Search for the cell housing the specified text and yield its [X, Y] center coordinate. 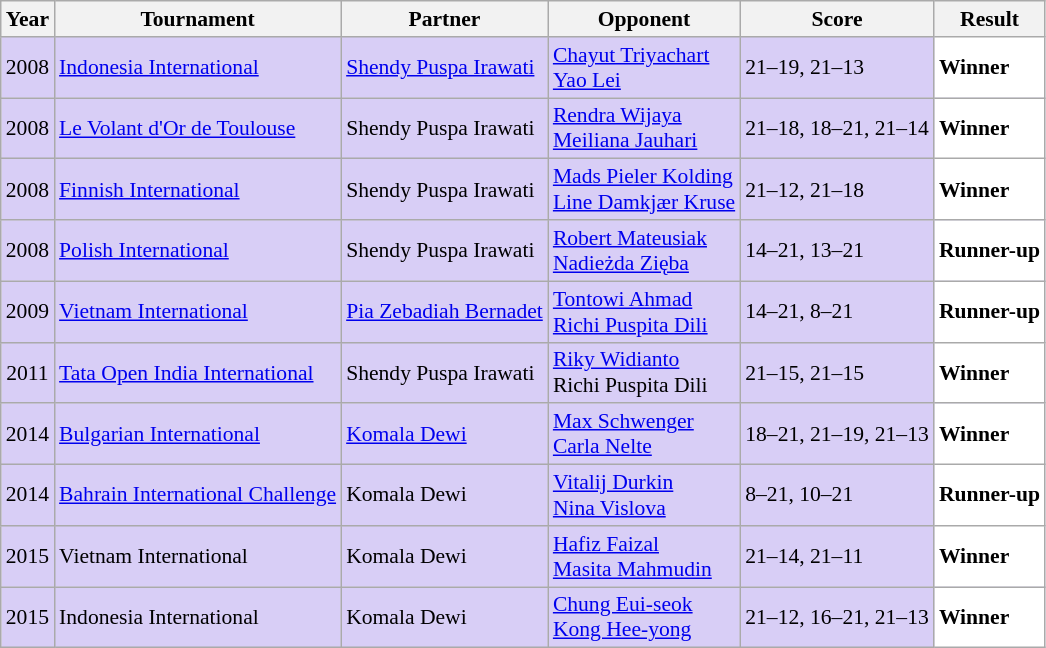
21–18, 18–21, 21–14 [837, 128]
Result [990, 19]
Tata Open India International [198, 372]
21–12, 21–18 [837, 190]
Pia Zebadiah Bernadet [444, 312]
8–21, 10–21 [837, 496]
21–19, 21–13 [837, 68]
14–21, 13–21 [837, 250]
Bulgarian International [198, 434]
Score [837, 19]
21–12, 16–21, 21–13 [837, 618]
Vitalij Durkin Nina Vislova [644, 496]
Chung Eui-seok Kong Hee-yong [644, 618]
Le Volant d'Or de Toulouse [198, 128]
Rendra Wijaya Meiliana Jauhari [644, 128]
2011 [28, 372]
Robert Mateusiak Nadieżda Zięba [644, 250]
Riky Widianto Richi Puspita Dili [644, 372]
Partner [444, 19]
21–15, 21–15 [837, 372]
Max Schwenger Carla Nelte [644, 434]
Tournament [198, 19]
21–14, 21–11 [837, 556]
2009 [28, 312]
Bahrain International Challenge [198, 496]
Finnish International [198, 190]
14–21, 8–21 [837, 312]
Polish International [198, 250]
Mads Pieler Kolding Line Damkjær Kruse [644, 190]
Year [28, 19]
Chayut Triyachart Yao Lei [644, 68]
18–21, 21–19, 21–13 [837, 434]
Hafiz Faizal Masita Mahmudin [644, 556]
Tontowi Ahmad Richi Puspita Dili [644, 312]
Opponent [644, 19]
